Locate the cell with the specified text and output its [x, y] center coordinate. 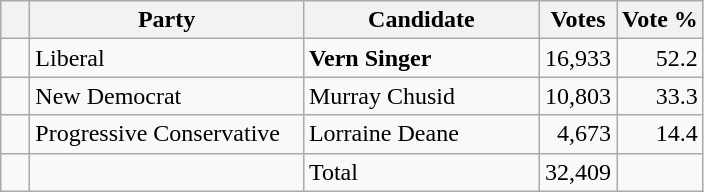
Votes [578, 20]
16,933 [578, 58]
Murray Chusid [421, 96]
Vote % [660, 20]
Liberal [167, 58]
Lorraine Deane [421, 134]
4,673 [578, 134]
Candidate [421, 20]
Party [167, 20]
52.2 [660, 58]
32,409 [578, 172]
14.4 [660, 134]
New Democrat [167, 96]
33.3 [660, 96]
10,803 [578, 96]
Vern Singer [421, 58]
Total [421, 172]
Progressive Conservative [167, 134]
